Determine the [X, Y] coordinate at the center of the cell enclosing the given text.  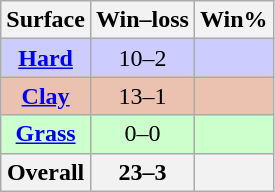
Win% [234, 20]
13–1 [142, 96]
Clay [46, 96]
Surface [46, 20]
10–2 [142, 58]
Grass [46, 134]
0–0 [142, 134]
Win–loss [142, 20]
Overall [46, 172]
23–3 [142, 172]
Hard [46, 58]
